Return the (X, Y) coordinate for the center point of the cell that contains the specified text.  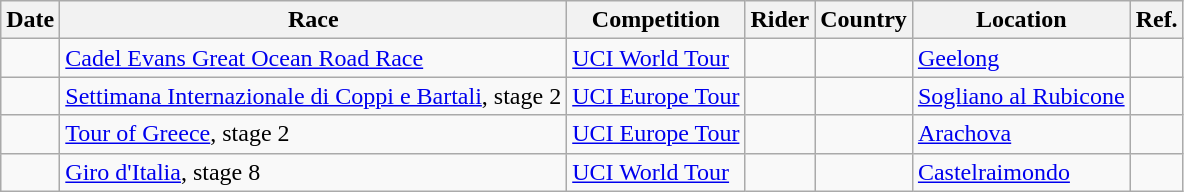
Race (314, 20)
Ref. (1156, 20)
Settimana Internazionale di Coppi e Bartali, stage 2 (314, 96)
Sogliano al Rubicone (1021, 96)
Castelraimondo (1021, 172)
Giro d'Italia, stage 8 (314, 172)
Competition (656, 20)
Rider (780, 20)
Date (30, 20)
Country (864, 20)
Arachova (1021, 134)
Location (1021, 20)
Geelong (1021, 58)
Tour of Greece, stage 2 (314, 134)
Cadel Evans Great Ocean Road Race (314, 58)
